Extract the [x, y] coordinate from the center of the cell holding the provided text.  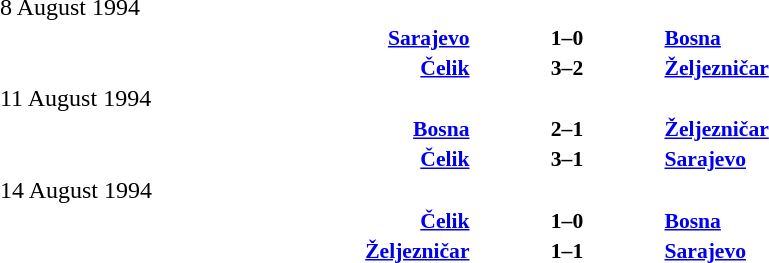
3–2 [566, 68]
2–1 [566, 129]
3–1 [566, 159]
